For the text-containing cell, return its midpoint in (X, Y) coordinate format. 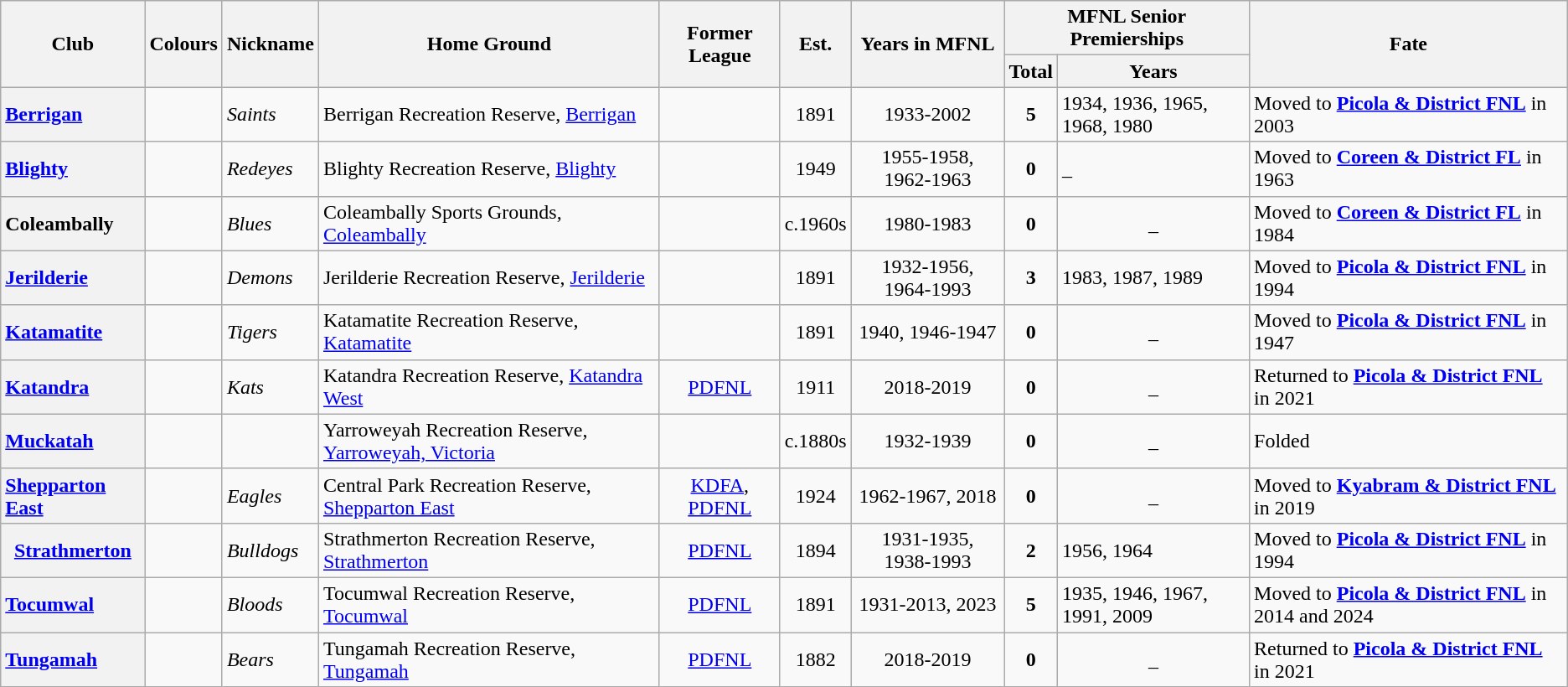
1932-1956, 1964-1993 (928, 278)
1949 (816, 169)
1882 (816, 659)
1983, 1987, 1989 (1153, 278)
Katandra Recreation Reserve, Katandra West (489, 387)
Years in MFNL (928, 44)
Demons (270, 278)
Moved to Picola & District FNL in 2003 (1409, 114)
Eagles (270, 496)
MFNL Senior Premierships (1127, 28)
1935, 1946, 1967, 1991, 2009 (1153, 605)
Tigers (270, 332)
Blighty Recreation Reserve, Blighty (489, 169)
1931-2013, 2023 (928, 605)
Fate (1409, 44)
1911 (816, 387)
Tocumwal Recreation Reserve, Tocumwal (489, 605)
1932-1939 (928, 441)
Blighty (73, 169)
Blues (270, 223)
Tocumwal (73, 605)
Jerilderie Recreation Reserve, Jerilderie (489, 278)
Moved to Picola & District FNL in 1947 (1409, 332)
Saints (270, 114)
Katamatite Recreation Reserve, Katamatite (489, 332)
Years (1153, 71)
c.1880s (816, 441)
Est. (816, 44)
Former League (720, 44)
1955-1958, 1962-1963 (928, 169)
Tungamah (73, 659)
3 (1031, 278)
Moved to Coreen & District FL in 1963 (1409, 169)
Folded (1409, 441)
1931-1935, 1938-1993 (928, 550)
Colours (183, 44)
Jerilderie (73, 278)
Shepparton East (73, 496)
1924 (816, 496)
Muckatah (73, 441)
Total (1031, 71)
Tungamah Recreation Reserve, Tungamah (489, 659)
Coleambally Sports Grounds, Coleambally (489, 223)
1934, 1936, 1965, 1968, 1980 (1153, 114)
1962-1967, 2018 (928, 496)
Katamatite (73, 332)
Strathmerton Recreation Reserve, Strathmerton (489, 550)
Nickname (270, 44)
c.1960s (816, 223)
KDFA, PDFNL (720, 496)
Coleambally (73, 223)
Central Park Recreation Reserve, Shepparton East (489, 496)
Bloods (270, 605)
1980-1983 (928, 223)
Moved to Coreen & District FL in 1984 (1409, 223)
Kats (270, 387)
Club (73, 44)
Bulldogs (270, 550)
Moved to Kyabram & District FNL in 2019 (1409, 496)
Strathmerton (73, 550)
1956, 1964 (1153, 550)
Berrigan (73, 114)
Yarroweyah Recreation Reserve, Yarroweyah, Victoria (489, 441)
Katandra (73, 387)
2 (1031, 550)
Berrigan Recreation Reserve, Berrigan (489, 114)
1940, 1946-1947 (928, 332)
Bears (270, 659)
Moved to Picola & District FNL in 2014 and 2024 (1409, 605)
1933-2002 (928, 114)
1894 (816, 550)
Redeyes (270, 169)
Home Ground (489, 44)
